Extract the [x, y] coordinate from the center of the cell holding the provided text.  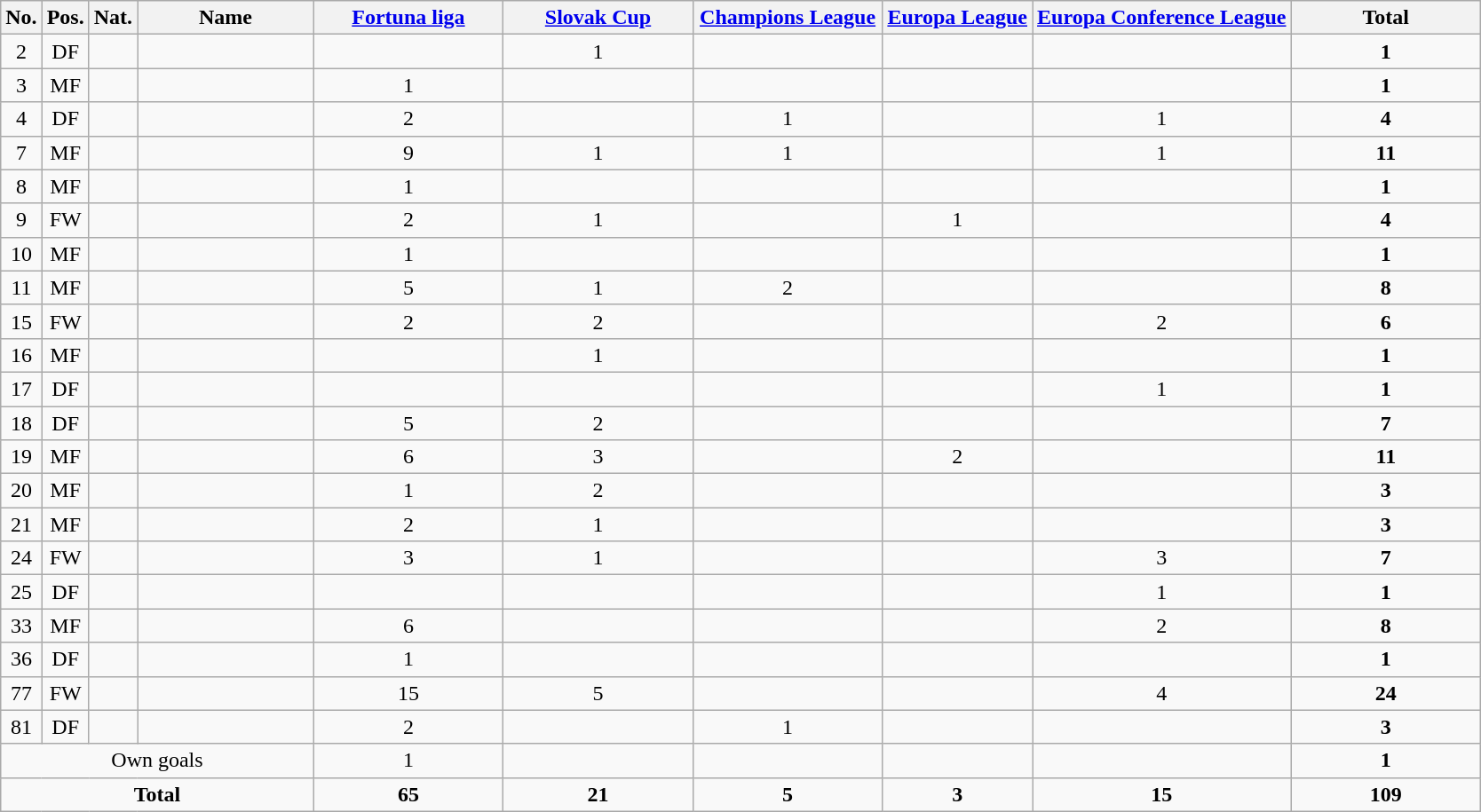
33 [21, 626]
16 [21, 355]
No. [21, 18]
20 [21, 491]
Nat. [113, 18]
Slovak Cup [598, 18]
Champions League [788, 18]
Pos. [66, 18]
77 [21, 693]
17 [21, 389]
10 [21, 254]
109 [1386, 794]
Europa League [957, 18]
19 [21, 457]
65 [408, 794]
18 [21, 423]
25 [21, 592]
Own goals [157, 761]
81 [21, 727]
Name [226, 18]
Europa Conference League [1161, 18]
Fortuna liga [408, 18]
36 [21, 659]
